Locate the cell with the specified text and output its [x, y] center coordinate. 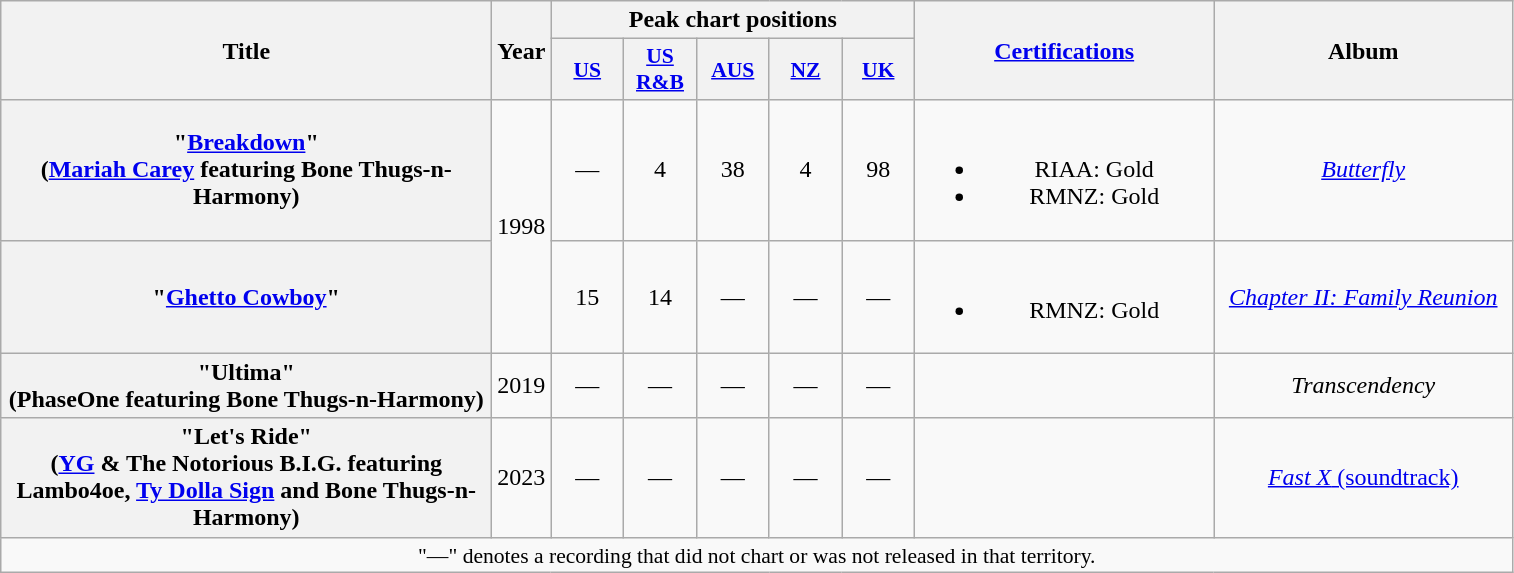
Peak chart positions [733, 20]
Fast X (soundtrack) [1364, 478]
15 [588, 296]
"—" denotes a recording that did not chart or was not released in that territory. [757, 555]
2019 [522, 386]
Album [1364, 50]
US [588, 70]
Year [522, 50]
Transcendency [1364, 386]
RMNZ: Gold [1064, 296]
"Breakdown"(Mariah Carey featuring Bone Thugs-n-Harmony) [246, 170]
NZ [806, 70]
"Let's Ride"(YG & The Notorious B.I.G. featuring Lambo4oe, Ty Dolla Sign and Bone Thugs-n-Harmony) [246, 478]
"Ultima"(PhaseOne featuring Bone Thugs-n-Harmony) [246, 386]
1998 [522, 226]
98 [878, 170]
RIAA: GoldRMNZ: Gold [1064, 170]
Chapter II: Family Reunion [1364, 296]
Title [246, 50]
UK [878, 70]
38 [732, 170]
Butterfly [1364, 170]
AUS [732, 70]
"Ghetto Cowboy" [246, 296]
USR&B [660, 70]
Certifications [1064, 50]
14 [660, 296]
2023 [522, 478]
